Capture the cell that displays the provided text and extract its (X, Y) central coordinate. 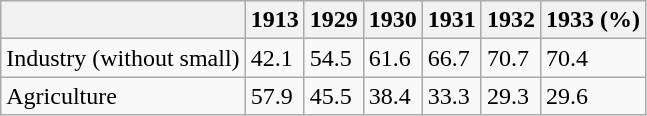
66.7 (452, 58)
Agriculture (123, 96)
1913 (274, 20)
1932 (510, 20)
1933 (%) (592, 20)
29.6 (592, 96)
38.4 (392, 96)
33.3 (452, 96)
1930 (392, 20)
70.7 (510, 58)
1929 (334, 20)
57.9 (274, 96)
Industry (without small) (123, 58)
61.6 (392, 58)
70.4 (592, 58)
45.5 (334, 96)
1931 (452, 20)
42.1 (274, 58)
29.3 (510, 96)
54.5 (334, 58)
